Determine the (X, Y) coordinate at the center of the cell enclosing the given text.  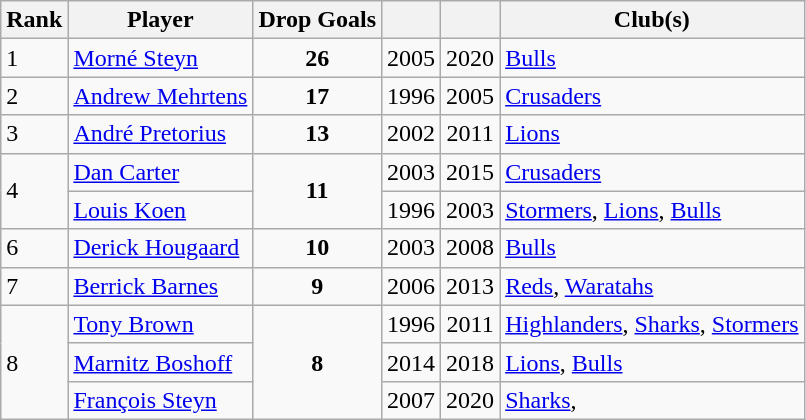
2002 (412, 134)
1 (34, 58)
Berrick Barnes (160, 286)
André Pretorius (160, 134)
9 (318, 286)
2015 (470, 172)
Highlanders, Sharks, Stormers (652, 324)
Marnitz Boshoff (160, 362)
Louis Koen (160, 210)
Lions (652, 134)
26 (318, 58)
François Steyn (160, 400)
Club(s) (652, 20)
13 (318, 134)
Tony Brown (160, 324)
2008 (470, 248)
Rank (34, 20)
2013 (470, 286)
Stormers, Lions, Bulls (652, 210)
4 (34, 191)
Player (160, 20)
6 (34, 248)
7 (34, 286)
11 (318, 191)
Lions, Bulls (652, 362)
Morné Steyn (160, 58)
17 (318, 96)
2 (34, 96)
3 (34, 134)
Sharks, (652, 400)
Reds, Waratahs (652, 286)
2007 (412, 400)
Dan Carter (160, 172)
10 (318, 248)
Andrew Mehrtens (160, 96)
2006 (412, 286)
2018 (470, 362)
Drop Goals (318, 20)
Derick Hougaard (160, 248)
2014 (412, 362)
